Search for the cell housing the specified text and yield its (x, y) center coordinate. 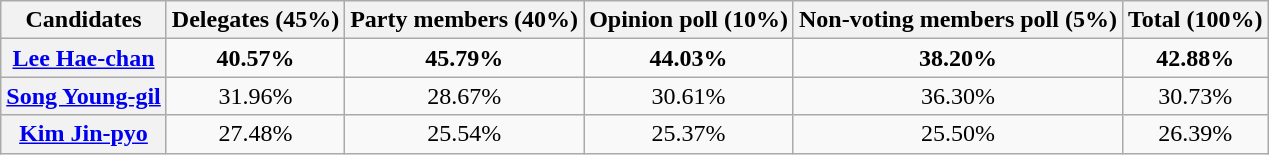
Delegates (45%) (255, 20)
Kim Jin-pyo (84, 134)
28.67% (464, 96)
45.79% (464, 58)
44.03% (689, 58)
Candidates (84, 20)
38.20% (958, 58)
Song Young-gil (84, 96)
26.39% (1195, 134)
25.54% (464, 134)
25.37% (689, 134)
Party members (40%) (464, 20)
27.48% (255, 134)
42.88% (1195, 58)
25.50% (958, 134)
Opinion poll (10%) (689, 20)
30.61% (689, 96)
31.96% (255, 96)
Lee Hae-chan (84, 58)
Non-voting members poll (5%) (958, 20)
40.57% (255, 58)
Total (100%) (1195, 20)
30.73% (1195, 96)
36.30% (958, 96)
